Output the (x, y) coordinate of the center of the cell containing the given text.  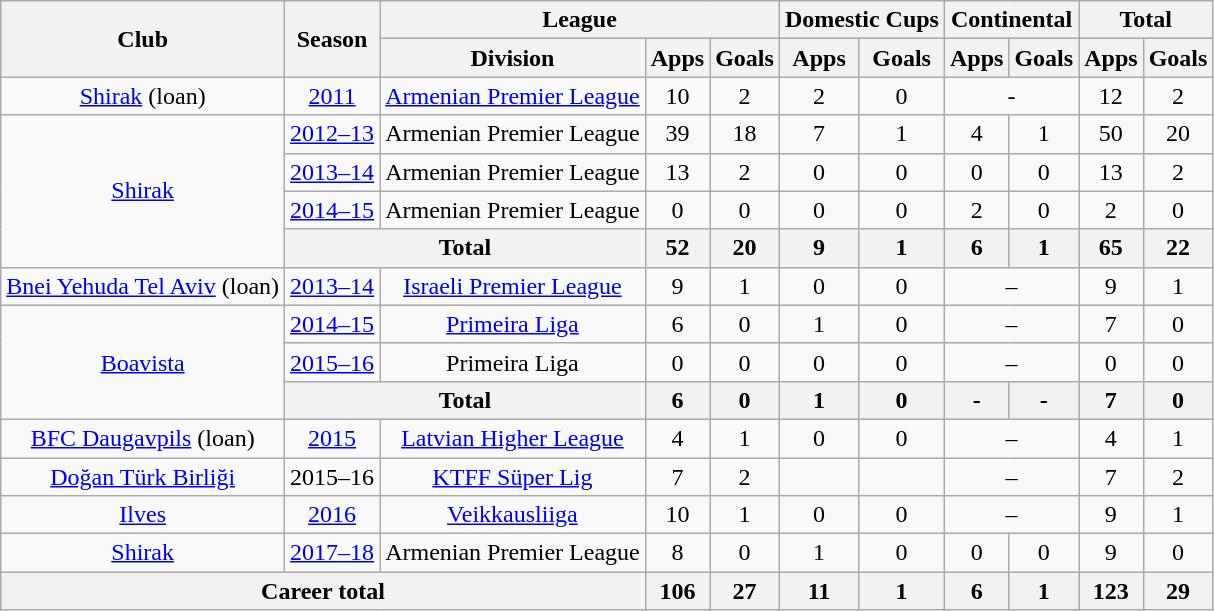
65 (1111, 248)
Season (332, 39)
Club (143, 39)
Ilves (143, 515)
Bnei Yehuda Tel Aviv (loan) (143, 286)
Israeli Premier League (513, 286)
29 (1178, 591)
39 (677, 134)
KTFF Süper Lig (513, 477)
27 (745, 591)
2017–18 (332, 553)
Doğan Türk Birliği (143, 477)
Veikkausliiga (513, 515)
Boavista (143, 362)
BFC Daugavpils (loan) (143, 438)
League (580, 20)
106 (677, 591)
Career total (323, 591)
123 (1111, 591)
2015 (332, 438)
22 (1178, 248)
Division (513, 58)
Continental (1011, 20)
2012–13 (332, 134)
12 (1111, 96)
52 (677, 248)
18 (745, 134)
Shirak (loan) (143, 96)
11 (818, 591)
Domestic Cups (862, 20)
2016 (332, 515)
2011 (332, 96)
8 (677, 553)
50 (1111, 134)
Latvian Higher League (513, 438)
